Return (X, Y) of the center of cell containing provided text 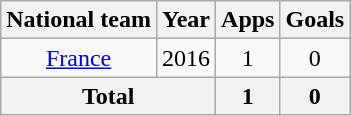
2016 (186, 58)
Goals (315, 20)
France (79, 58)
Apps (248, 20)
Total (108, 96)
Year (186, 20)
National team (79, 20)
